Locate the cell with the specified text and output its [x, y] center coordinate. 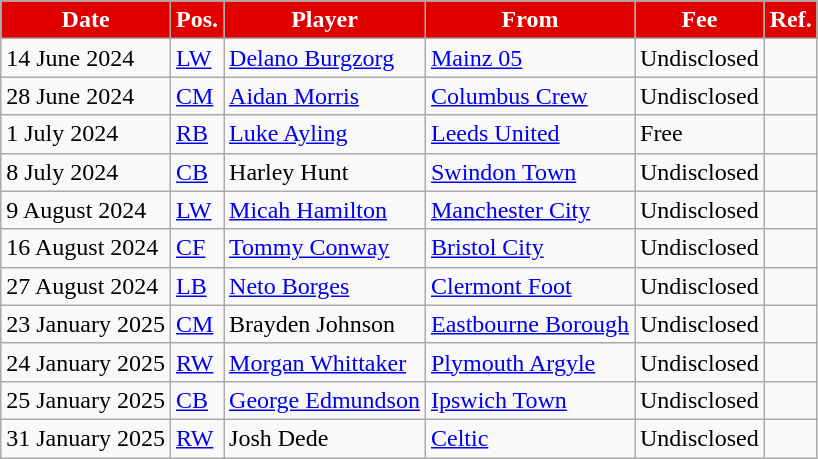
27 August 2024 [86, 286]
8 July 2024 [86, 172]
14 June 2024 [86, 58]
Josh Dede [325, 438]
9 August 2024 [86, 210]
Free [699, 134]
Celtic [530, 438]
Neto Borges [325, 286]
Date [86, 20]
LB [196, 286]
24 January 2025 [86, 362]
Delano Burgzorg [325, 58]
Clermont Foot [530, 286]
Pos. [196, 20]
Ipswich Town [530, 400]
Swindon Town [530, 172]
Aidan Morris [325, 96]
Mainz 05 [530, 58]
Brayden Johnson [325, 324]
28 June 2024 [86, 96]
Harley Hunt [325, 172]
From [530, 20]
Tommy Conway [325, 248]
1 July 2024 [86, 134]
George Edmundson [325, 400]
Bristol City [530, 248]
Player [325, 20]
Columbus Crew [530, 96]
Micah Hamilton [325, 210]
Luke Ayling [325, 134]
16 August 2024 [86, 248]
Manchester City [530, 210]
Plymouth Argyle [530, 362]
31 January 2025 [86, 438]
Ref. [790, 20]
25 January 2025 [86, 400]
Leeds United [530, 134]
RB [196, 134]
23 January 2025 [86, 324]
CF [196, 248]
Fee [699, 20]
Eastbourne Borough [530, 324]
Morgan Whittaker [325, 362]
